Determine the (x, y) coordinate at the center of the cell enclosing the given text.  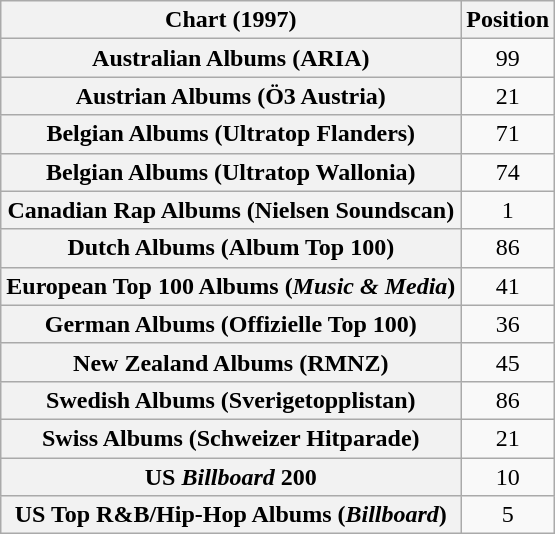
European Top 100 Albums (Music & Media) (231, 286)
Belgian Albums (Ultratop Flanders) (231, 134)
Position (508, 20)
Swiss Albums (Schweizer Hitparade) (231, 438)
99 (508, 58)
Chart (1997) (231, 20)
5 (508, 515)
41 (508, 286)
36 (508, 324)
Dutch Albums (Album Top 100) (231, 248)
German Albums (Offizielle Top 100) (231, 324)
US Top R&B/Hip-Hop Albums (Billboard) (231, 515)
Austrian Albums (Ö3 Austria) (231, 96)
1 (508, 210)
New Zealand Albums (RMNZ) (231, 362)
45 (508, 362)
Canadian Rap Albums (Nielsen Soundscan) (231, 210)
Swedish Albums (Sverigetopplistan) (231, 400)
10 (508, 477)
Belgian Albums (Ultratop Wallonia) (231, 172)
71 (508, 134)
74 (508, 172)
US Billboard 200 (231, 477)
Australian Albums (ARIA) (231, 58)
